Return [X, Y] of the center of cell containing provided text 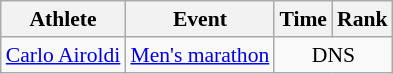
Rank [362, 19]
Athlete [64, 19]
Time [303, 19]
Carlo Airoldi [64, 55]
Event [200, 19]
DNS [333, 55]
Men's marathon [200, 55]
